Return (X, Y) of the center of cell containing provided text 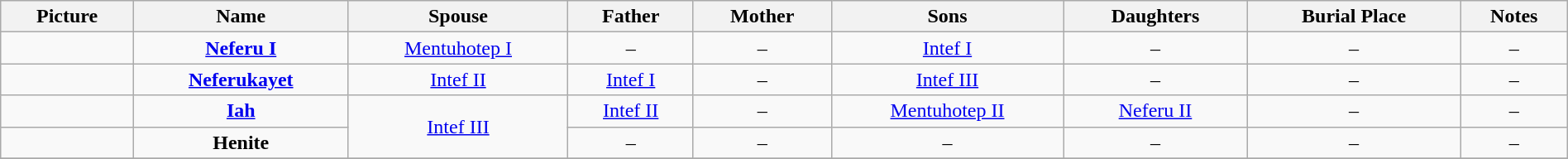
Father (631, 17)
Sons (948, 17)
Neferukayet (241, 79)
Notes (1513, 17)
Picture (68, 17)
Mentuhotep II (948, 111)
Name (241, 17)
Neferu II (1155, 111)
Iah (241, 111)
Henite (241, 142)
Mother (762, 17)
Burial Place (1354, 17)
Neferu I (241, 48)
Daughters (1155, 17)
Spouse (458, 17)
Mentuhotep I (458, 48)
